From the cell containing the given text, extract its center point as [X, Y] coordinate. 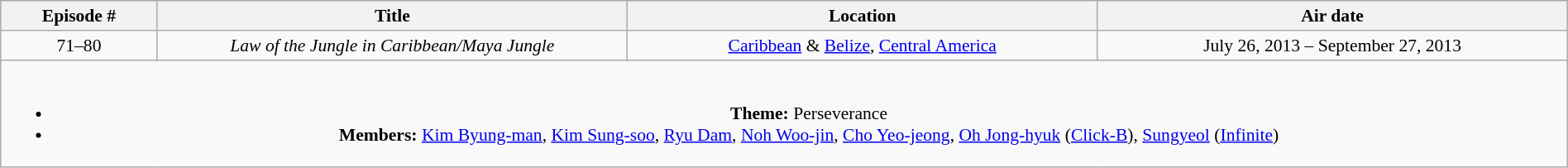
71–80 [79, 46]
Law of the Jungle in Caribbean/Maya Jungle [392, 46]
Caribbean & Belize, Central America [863, 46]
July 26, 2013 – September 27, 2013 [1332, 46]
Air date [1332, 16]
Title [392, 16]
Episode # [79, 16]
Location [863, 16]
Theme: PerseveranceMembers: Kim Byung-man, Kim Sung-soo, Ryu Dam, Noh Woo-jin, Cho Yeo-jeong, Oh Jong-hyuk (Click-B), Sungyeol (Infinite) [784, 113]
